For the text-containing cell, return its midpoint in [x, y] coordinate format. 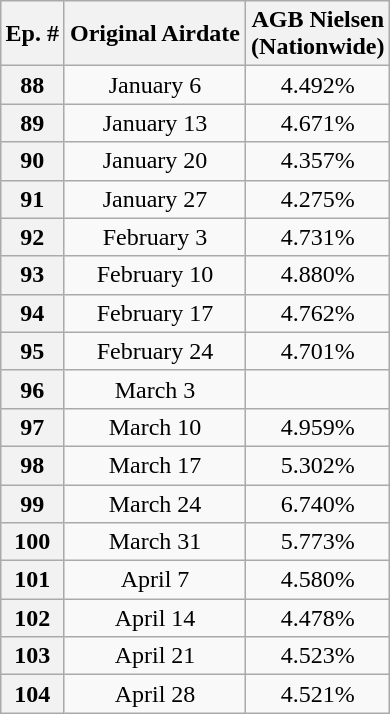
91 [32, 199]
97 [32, 427]
6.740% [318, 503]
92 [32, 237]
April 14 [154, 618]
100 [32, 542]
89 [32, 123]
April 7 [154, 580]
January 6 [154, 85]
4.880% [318, 275]
4.357% [318, 161]
98 [32, 465]
February 3 [154, 237]
4.523% [318, 656]
January 13 [154, 123]
February 10 [154, 275]
4.671% [318, 123]
February 17 [154, 313]
4.701% [318, 351]
95 [32, 351]
4.478% [318, 618]
96 [32, 389]
Original Airdate [154, 34]
102 [32, 618]
4.762% [318, 313]
January 20 [154, 161]
April 28 [154, 694]
103 [32, 656]
93 [32, 275]
February 24 [154, 351]
104 [32, 694]
4.521% [318, 694]
5.773% [318, 542]
March 10 [154, 427]
March 3 [154, 389]
AGB Nielsen(Nationwide) [318, 34]
4.492% [318, 85]
99 [32, 503]
4.580% [318, 580]
5.302% [318, 465]
90 [32, 161]
January 27 [154, 199]
March 31 [154, 542]
94 [32, 313]
88 [32, 85]
101 [32, 580]
March 24 [154, 503]
4.731% [318, 237]
March 17 [154, 465]
April 21 [154, 656]
4.275% [318, 199]
Ep. # [32, 34]
4.959% [318, 427]
